Find where the given text appears and provide that cell's center as [X, Y] coordinate. 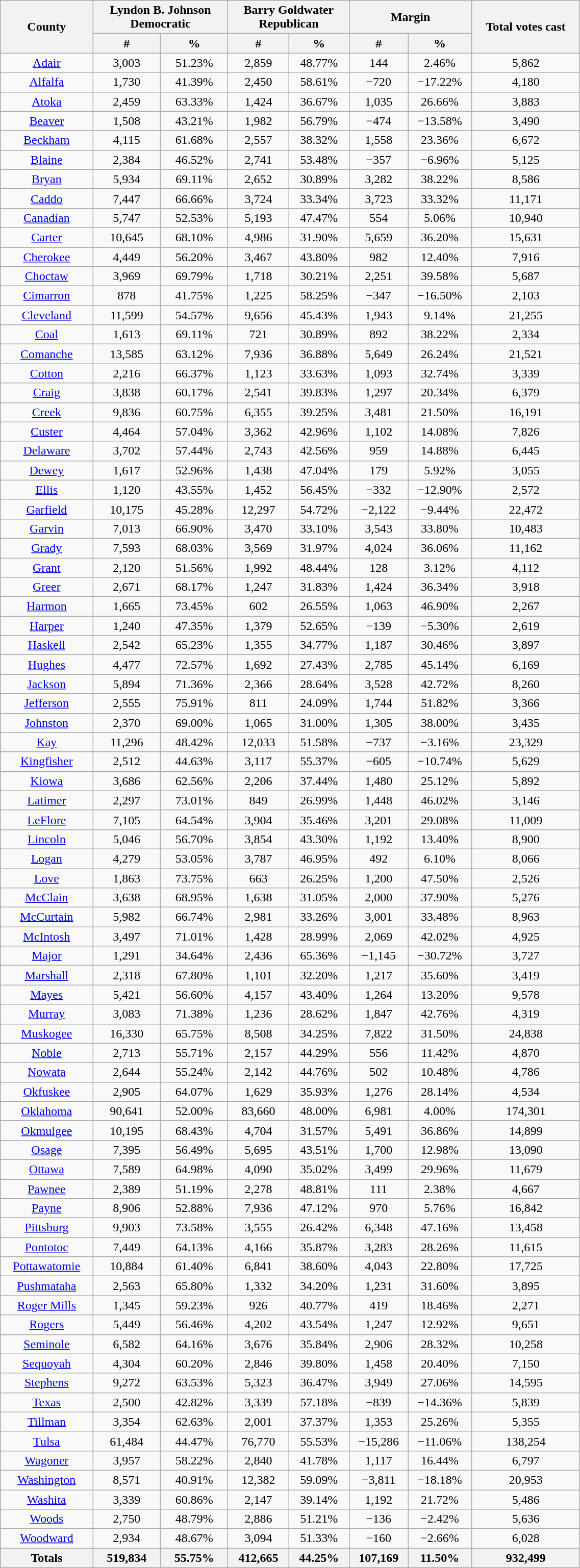
35.84% [319, 1344]
7,826 [525, 432]
31.83% [319, 587]
7,449 [127, 1247]
1,863 [127, 878]
54.72% [319, 509]
Atoka [47, 102]
15,631 [525, 237]
2,555 [127, 703]
45.28% [194, 509]
31.60% [440, 1286]
1,428 [258, 937]
3,787 [258, 858]
46.02% [440, 800]
−5.30% [440, 626]
56.49% [194, 1150]
14,899 [525, 1130]
56.45% [319, 490]
68.95% [194, 898]
5,687 [525, 276]
2,886 [258, 1519]
83,660 [258, 1111]
5,125 [525, 160]
1,276 [379, 1092]
3,366 [525, 703]
3,528 [379, 684]
28.64% [319, 684]
13,585 [127, 354]
Pittsburg [47, 1228]
1,355 [258, 645]
75.91% [194, 703]
5,449 [127, 1325]
8,571 [127, 1480]
47.16% [440, 1228]
1,992 [258, 568]
53.05% [194, 858]
51.82% [440, 703]
26.66% [440, 102]
69.79% [194, 276]
6,981 [379, 1111]
5,323 [258, 1383]
39.80% [319, 1363]
Love [47, 878]
1,617 [127, 470]
Sequoyah [47, 1363]
1,345 [127, 1305]
34.64% [194, 956]
Choctaw [47, 276]
Kiowa [47, 781]
Total votes cast [525, 27]
2,563 [127, 1286]
57.04% [194, 432]
33.80% [440, 528]
2,859 [258, 63]
2,370 [127, 723]
51.58% [319, 742]
McIntosh [47, 937]
Lyndon B. JohnsonDemocratic [160, 17]
1,982 [258, 121]
4,115 [127, 140]
40.91% [194, 1480]
926 [258, 1305]
179 [379, 470]
47.12% [319, 1208]
Latimer [47, 800]
43.54% [319, 1325]
3,638 [127, 898]
47.50% [440, 878]
2,905 [127, 1092]
Beaver [47, 121]
Custer [47, 432]
12,382 [258, 1480]
419 [379, 1305]
4,024 [379, 548]
6,169 [525, 665]
5,636 [525, 1519]
Kay [47, 742]
65.23% [194, 645]
28.99% [319, 937]
1,063 [379, 606]
County [47, 27]
Greer [47, 587]
3,724 [258, 198]
54.57% [194, 315]
4,925 [525, 937]
Oklahoma [47, 1111]
36.67% [319, 102]
−737 [379, 742]
9,651 [525, 1325]
3,727 [525, 956]
4,180 [525, 82]
48.42% [194, 742]
LeFlore [47, 820]
6,582 [127, 1344]
−347 [379, 296]
1,629 [258, 1092]
28.32% [440, 1344]
Grant [47, 568]
−332 [379, 490]
5,193 [258, 218]
Rogers [47, 1325]
5,046 [127, 839]
48.44% [319, 568]
48.00% [319, 1111]
23,329 [525, 742]
57.44% [194, 451]
20.34% [440, 393]
Okfuskee [47, 1092]
5,659 [379, 237]
3,083 [127, 1014]
Tillman [47, 1422]
8,900 [525, 839]
3,201 [379, 820]
29.96% [440, 1169]
5,894 [127, 684]
−6.96% [440, 160]
61.68% [194, 140]
29.08% [440, 820]
2,271 [525, 1305]
−1,145 [379, 956]
64.13% [194, 1247]
8,508 [258, 1033]
3,003 [127, 63]
61.40% [194, 1267]
Jackson [47, 684]
11,615 [525, 1247]
1,093 [379, 373]
2,671 [127, 587]
Totals [47, 1558]
Lincoln [47, 839]
43.55% [194, 490]
2,436 [258, 956]
36.20% [440, 237]
1,305 [379, 723]
6,379 [525, 393]
26.25% [319, 878]
Haskell [47, 645]
18.46% [440, 1305]
Ellis [47, 490]
2,366 [258, 684]
2,147 [258, 1499]
16.44% [440, 1460]
1,665 [127, 606]
73.75% [194, 878]
11,296 [127, 742]
37.37% [319, 1422]
6,348 [379, 1228]
55.75% [194, 1558]
5.06% [440, 218]
56.79% [319, 121]
5.92% [440, 470]
4,112 [525, 568]
35.60% [440, 975]
12.92% [440, 1325]
932,499 [525, 1558]
41.78% [319, 1460]
663 [258, 878]
Texas [47, 1402]
56.60% [194, 995]
2,934 [127, 1538]
43.40% [319, 995]
9,272 [127, 1383]
22,472 [525, 509]
5,747 [127, 218]
5,839 [525, 1402]
36.47% [319, 1383]
2,500 [127, 1402]
31.05% [319, 898]
39.58% [440, 276]
Johnston [47, 723]
Cotton [47, 373]
10,483 [525, 528]
1,692 [258, 665]
5.76% [440, 1208]
73.45% [194, 606]
1,700 [379, 1150]
11,599 [127, 315]
53.48% [319, 160]
1,353 [379, 1422]
−18.18% [440, 1480]
73.58% [194, 1228]
174,301 [525, 1111]
2.38% [440, 1189]
Washington [47, 1480]
28.14% [440, 1092]
−16.50% [440, 296]
3,723 [379, 198]
47.47% [319, 218]
33.48% [440, 917]
5,629 [525, 762]
30.46% [440, 645]
−2,122 [379, 509]
1,744 [379, 703]
2,103 [525, 296]
Margin [411, 17]
4,667 [525, 1189]
40.77% [319, 1305]
4,319 [525, 1014]
492 [379, 858]
2,001 [258, 1422]
42.02% [440, 937]
−139 [379, 626]
2,206 [258, 781]
7,395 [127, 1150]
4,477 [127, 665]
48.79% [194, 1519]
3,470 [258, 528]
Noble [47, 1053]
35.93% [319, 1092]
3,146 [525, 800]
9,656 [258, 315]
3,555 [258, 1228]
44.25% [319, 1558]
17,725 [525, 1267]
−2.66% [440, 1538]
4,870 [525, 1053]
Murray [47, 1014]
55.53% [319, 1441]
554 [379, 218]
Bryan [47, 179]
412,665 [258, 1558]
1,225 [258, 296]
−13.58% [440, 121]
1,231 [379, 1286]
52.88% [194, 1208]
7,105 [127, 820]
10,258 [525, 1344]
Blaine [47, 160]
4,304 [127, 1363]
1,448 [379, 800]
Cleveland [47, 315]
6,672 [525, 140]
3,117 [258, 762]
Adair [47, 63]
1,236 [258, 1014]
−11.06% [440, 1441]
63.33% [194, 102]
31.97% [319, 548]
2,389 [127, 1189]
42.82% [194, 1402]
2,318 [127, 975]
42.72% [440, 684]
8,260 [525, 684]
5,862 [525, 63]
Logan [47, 858]
43.30% [319, 839]
8,906 [127, 1208]
39.14% [319, 1499]
63.12% [194, 354]
3,897 [525, 645]
1,101 [258, 975]
3,854 [258, 839]
48.77% [319, 63]
12,033 [258, 742]
65.75% [194, 1033]
42.56% [319, 451]
5,486 [525, 1499]
16,330 [127, 1033]
Cherokee [47, 257]
21,521 [525, 354]
2.46% [440, 63]
811 [258, 703]
31.50% [440, 1033]
48.81% [319, 1189]
61,484 [127, 1441]
1,943 [379, 315]
13.40% [440, 839]
58.61% [319, 82]
7,150 [525, 1363]
3,419 [525, 975]
27.43% [319, 665]
62.63% [194, 1422]
519,834 [127, 1558]
42.76% [440, 1014]
McCurtain [47, 917]
46.90% [440, 606]
−605 [379, 762]
26.24% [440, 354]
10,175 [127, 509]
5,934 [127, 179]
66.37% [194, 373]
2,713 [127, 1053]
4,166 [258, 1247]
Hughes [47, 665]
1,638 [258, 898]
1,718 [258, 276]
Pushmataha [47, 1286]
33.32% [440, 198]
51.23% [194, 63]
57.18% [319, 1402]
39.83% [319, 393]
22.80% [440, 1267]
1,291 [127, 956]
9,578 [525, 995]
7,822 [379, 1033]
33.63% [319, 373]
−14.36% [440, 1402]
65.80% [194, 1286]
3,838 [127, 393]
5,649 [379, 354]
2,542 [127, 645]
7,013 [127, 528]
64.98% [194, 1169]
68.17% [194, 587]
71.36% [194, 684]
43.51% [319, 1150]
33.34% [319, 198]
39.25% [319, 412]
1,452 [258, 490]
47.04% [319, 470]
4,043 [379, 1267]
36.34% [440, 587]
−357 [379, 160]
33.10% [319, 528]
1,187 [379, 645]
76,770 [258, 1441]
10,940 [525, 218]
69.00% [194, 723]
Canadian [47, 218]
5,276 [525, 898]
−17.22% [440, 82]
6,797 [525, 1460]
4,786 [525, 1072]
30.21% [319, 276]
1,730 [127, 82]
3,969 [127, 276]
5,491 [379, 1130]
3,918 [525, 587]
3,949 [379, 1383]
1,847 [379, 1014]
6,028 [525, 1538]
44.29% [319, 1053]
Muskogee [47, 1033]
2,846 [258, 1363]
2,216 [127, 373]
−3.16% [440, 742]
2,384 [127, 160]
38.60% [319, 1267]
21.50% [440, 412]
5,695 [258, 1150]
Harper [47, 626]
43.80% [319, 257]
38.00% [440, 723]
144 [379, 63]
2,652 [258, 179]
4,464 [127, 432]
Marshall [47, 975]
13,090 [525, 1150]
20,953 [525, 1480]
67.80% [194, 975]
38.32% [319, 140]
2,557 [258, 140]
11,009 [525, 820]
10,884 [127, 1267]
Grady [47, 548]
Barry GoldwaterRepublican [289, 17]
−720 [379, 82]
−160 [379, 1538]
56.46% [194, 1325]
46.52% [194, 160]
35.87% [319, 1247]
4.00% [440, 1111]
Creek [47, 412]
1,458 [379, 1363]
Payne [47, 1208]
26.99% [319, 800]
Jefferson [47, 703]
3,883 [525, 102]
128 [379, 568]
3,354 [127, 1422]
2,840 [258, 1460]
10,195 [127, 1130]
3,676 [258, 1344]
37.44% [319, 781]
Harmon [47, 606]
5,892 [525, 781]
20.40% [440, 1363]
111 [379, 1189]
32.74% [440, 373]
71.38% [194, 1014]
2,743 [258, 451]
11,679 [525, 1169]
64.07% [194, 1092]
3,362 [258, 432]
13,458 [525, 1228]
7,589 [127, 1169]
3,497 [127, 937]
4,279 [127, 858]
Coal [47, 335]
−30.72% [440, 956]
1,065 [258, 723]
65.36% [319, 956]
3,569 [258, 548]
Nowata [47, 1072]
28.26% [440, 1247]
12.40% [440, 257]
12.98% [440, 1150]
2,267 [525, 606]
24.09% [319, 703]
1,264 [379, 995]
26.55% [319, 606]
2,450 [258, 82]
23.36% [440, 140]
−9.44% [440, 509]
Craig [47, 393]
2,334 [525, 335]
721 [258, 335]
Delaware [47, 451]
Roger Mills [47, 1305]
2,644 [127, 1072]
−839 [379, 1402]
71.01% [194, 937]
−12.90% [440, 490]
25.26% [440, 1422]
14.88% [440, 451]
3,282 [379, 179]
Stephens [47, 1383]
1,379 [258, 626]
8,963 [525, 917]
25.12% [440, 781]
602 [258, 606]
3,490 [525, 121]
7,593 [127, 548]
55.37% [319, 762]
Cimarron [47, 296]
11.42% [440, 1053]
47.35% [194, 626]
62.56% [194, 781]
Mayes [47, 995]
68.10% [194, 237]
16,842 [525, 1208]
46.95% [319, 858]
6,355 [258, 412]
35.46% [319, 820]
43.21% [194, 121]
4,704 [258, 1130]
44.47% [194, 1441]
Major [47, 956]
44.63% [194, 762]
Carter [47, 237]
1,438 [258, 470]
11.50% [440, 1558]
44.76% [319, 1072]
66.66% [194, 198]
−15,286 [379, 1441]
849 [258, 800]
34.25% [319, 1033]
51.21% [319, 1519]
Washita [47, 1499]
24,838 [525, 1033]
2,251 [379, 276]
27.06% [440, 1383]
56.70% [194, 839]
3,283 [379, 1247]
3.12% [440, 568]
3,895 [525, 1286]
4,449 [127, 257]
2,619 [525, 626]
32.20% [319, 975]
2,526 [525, 878]
12,297 [258, 509]
11,171 [525, 198]
Garfield [47, 509]
3,435 [525, 723]
2,297 [127, 800]
4,534 [525, 1092]
8,066 [525, 858]
4,157 [258, 995]
892 [379, 335]
9,903 [127, 1228]
2,142 [258, 1072]
3,001 [379, 917]
1,035 [379, 102]
2,906 [379, 1344]
−136 [379, 1519]
−2.42% [440, 1519]
73.01% [194, 800]
2,541 [258, 393]
3,094 [258, 1538]
3,499 [379, 1169]
1,217 [379, 975]
2,069 [379, 937]
51.33% [319, 1538]
41.39% [194, 82]
Osage [47, 1150]
68.03% [194, 548]
1,613 [127, 335]
63.53% [194, 1383]
Woods [47, 1519]
4,090 [258, 1169]
3,957 [127, 1460]
5,982 [127, 917]
36.06% [440, 548]
52.96% [194, 470]
59.23% [194, 1305]
58.25% [319, 296]
1,102 [379, 432]
982 [379, 257]
16,191 [525, 412]
31.57% [319, 1130]
1,240 [127, 626]
2,512 [127, 762]
Ottawa [47, 1169]
26.42% [319, 1228]
5,421 [127, 995]
55.24% [194, 1072]
2,000 [379, 898]
1,117 [379, 1460]
60.75% [194, 412]
107,169 [379, 1558]
9,836 [127, 412]
41.75% [194, 296]
55.71% [194, 1053]
48.67% [194, 1538]
56.20% [194, 257]
Pottawatomie [47, 1267]
2,120 [127, 568]
Kingfisher [47, 762]
34.20% [319, 1286]
52.65% [319, 626]
Garvin [47, 528]
3,702 [127, 451]
60.20% [194, 1363]
21,255 [525, 315]
45.14% [440, 665]
1,123 [258, 373]
878 [127, 296]
3,904 [258, 820]
31.00% [319, 723]
Beckham [47, 140]
1,297 [379, 393]
7,916 [525, 257]
14.08% [440, 432]
8,586 [525, 179]
68.43% [194, 1130]
31.90% [319, 237]
28.62% [319, 1014]
Caddo [47, 198]
3,467 [258, 257]
36.88% [319, 354]
−3,811 [379, 1480]
1,480 [379, 781]
138,254 [525, 1441]
Comanche [47, 354]
72.57% [194, 665]
42.96% [319, 432]
970 [379, 1208]
37.90% [440, 898]
10,645 [127, 237]
10.48% [440, 1072]
959 [379, 451]
Tulsa [47, 1441]
60.17% [194, 393]
2,157 [258, 1053]
64.16% [194, 1344]
52.00% [194, 1111]
1,508 [127, 121]
502 [379, 1072]
2,572 [525, 490]
1,200 [379, 878]
−474 [379, 121]
Dewey [47, 470]
3,055 [525, 470]
14,595 [525, 1383]
9.14% [440, 315]
2,459 [127, 102]
5,355 [525, 1422]
52.53% [194, 218]
13.20% [440, 995]
Pawnee [47, 1189]
3,543 [379, 528]
35.02% [319, 1169]
−10.74% [440, 762]
1,332 [258, 1286]
3,686 [127, 781]
59.09% [319, 1480]
2,750 [127, 1519]
66.74% [194, 917]
4,986 [258, 237]
90,641 [127, 1111]
Pontotoc [47, 1247]
64.54% [194, 820]
Alfalfa [47, 82]
51.19% [194, 1189]
21.72% [440, 1499]
2,785 [379, 665]
2,741 [258, 160]
McClain [47, 898]
11,162 [525, 548]
60.86% [194, 1499]
2,278 [258, 1189]
58.22% [194, 1460]
66.90% [194, 528]
33.26% [319, 917]
3,481 [379, 412]
34.77% [319, 645]
556 [379, 1053]
Okmulgee [47, 1130]
Wagoner [47, 1460]
7,447 [127, 198]
45.43% [319, 315]
2,981 [258, 917]
Seminole [47, 1344]
6,841 [258, 1267]
1,120 [127, 490]
6,445 [525, 451]
6.10% [440, 858]
36.86% [440, 1130]
Woodward [47, 1538]
51.56% [194, 568]
4,202 [258, 1325]
1,558 [379, 140]
